Return the (X, Y) coordinate for the center point of the cell that contains the specified text.  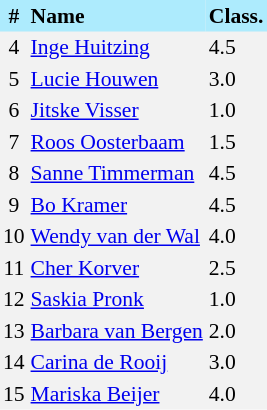
Saskia Pronk (117, 300)
Class. (236, 16)
Inge Huitzing (117, 48)
7 (14, 142)
Jitske Visser (117, 110)
Roos Oosterbaam (117, 142)
Name (117, 16)
5 (14, 79)
15 (14, 394)
4 (14, 48)
2.0 (236, 331)
13 (14, 331)
Sanne Timmerman (117, 174)
Lucie Houwen (117, 79)
12 (14, 300)
Mariska Beijer (117, 394)
Barbara van Bergen (117, 331)
# (14, 16)
8 (14, 174)
1.5 (236, 142)
6 (14, 110)
9 (14, 205)
Carina de Rooij (117, 362)
Bo Kramer (117, 205)
2.5 (236, 268)
11 (14, 268)
Cher Korver (117, 268)
10 (14, 236)
14 (14, 362)
Wendy van der Wal (117, 236)
